Find where the given text appears and provide that cell's center as (x, y) coordinate. 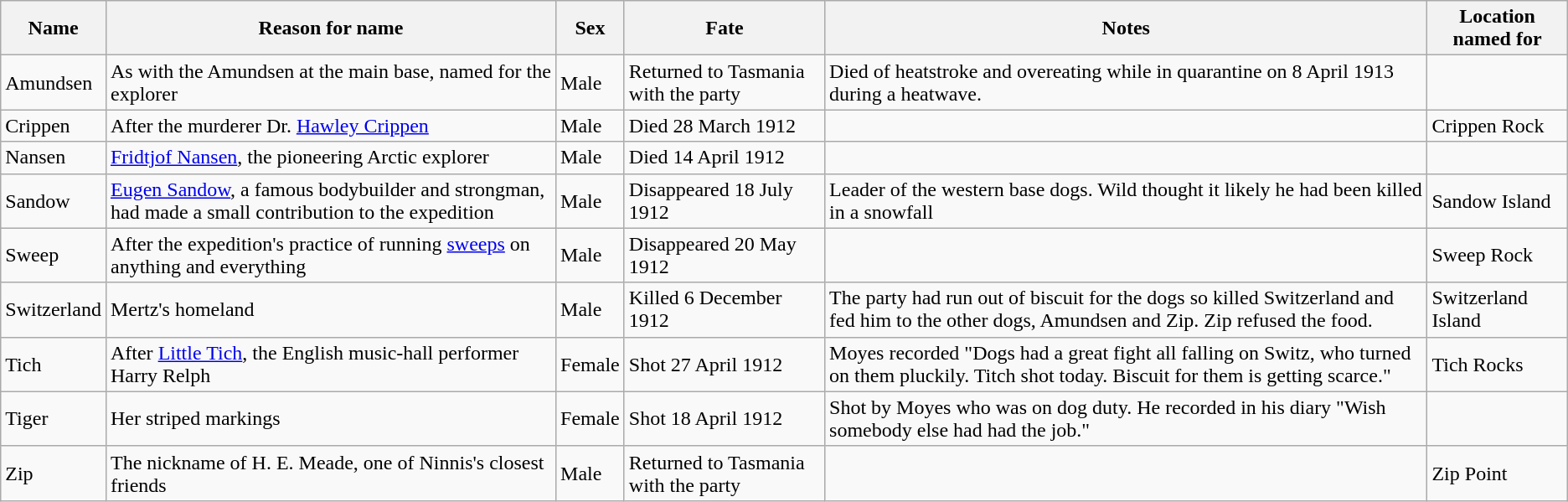
Zip (54, 473)
The party had run out of biscuit for the dogs so killed Switzerland and fed him to the other dogs, Amundsen and Zip. Zip refused the food. (1126, 310)
Her striped markings (330, 419)
Moyes recorded "Dogs had a great fight all falling on Switz, who turned on them pluckily. Titch shot today. Biscuit for them is getting scarce." (1126, 364)
Crippen Rock (1498, 126)
Amundsen (54, 82)
Leader of the western base dogs. Wild thought it likely he had been killed in a snowfall (1126, 201)
Mertz's homeland (330, 310)
Fridtjof Nansen, the pioneering Arctic explorer (330, 158)
Crippen (54, 126)
Disappeared 18 July 1912 (724, 201)
Shot by Moyes who was on dog duty. He recorded in his diary "Wish somebody else had had the job." (1126, 419)
Location named for (1498, 28)
Zip Point (1498, 473)
Fate (724, 28)
After Little Tich, the English music-hall performer Harry Relph (330, 364)
Name (54, 28)
Notes (1126, 28)
Sandow (54, 201)
Sweep Rock (1498, 255)
Switzerland (54, 310)
Tich (54, 364)
Tiger (54, 419)
Died 14 April 1912 (724, 158)
Tich Rocks (1498, 364)
After the expedition's practice of running sweeps on anything and everything (330, 255)
As with the Amundsen at the main base, named for the explorer (330, 82)
The nickname of H. E. Meade, one of Ninnis's closest friends (330, 473)
Shot 27 April 1912 (724, 364)
Eugen Sandow, a famous bodybuilder and strongman, had made a small contribution to the expedition (330, 201)
Nansen (54, 158)
After the murderer Dr. Hawley Crippen (330, 126)
Shot 18 April 1912 (724, 419)
Killed 6 December 1912 (724, 310)
Sex (591, 28)
Disappeared 20 May 1912 (724, 255)
Sandow Island (1498, 201)
Reason for name (330, 28)
Died of heatstroke and overeating while in quarantine on 8 April 1913 during a heatwave. (1126, 82)
Died 28 March 1912 (724, 126)
Sweep (54, 255)
Switzerland Island (1498, 310)
